Scan for the cell matching the given text and deliver its [X, Y] coordinate at center. 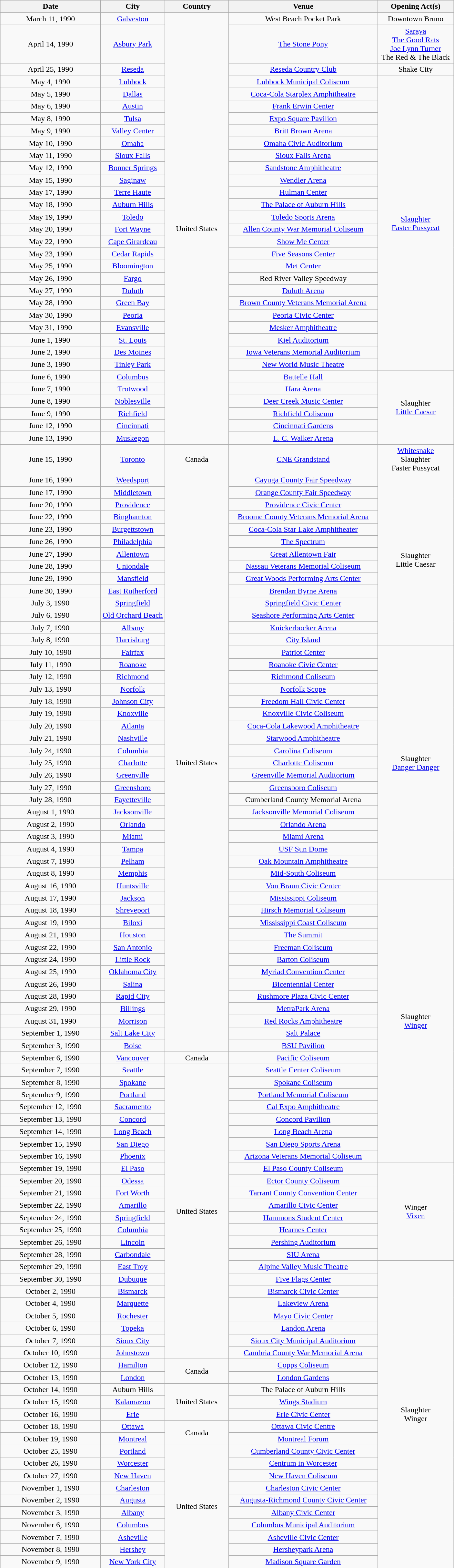
Rochester [133, 1316]
Greenville [133, 775]
Seashore Performing Arts Center [303, 615]
Arizona Veterans Memorial Coliseum [303, 1156]
Topeka [133, 1328]
June 23, 1990 [50, 529]
Date [50, 6]
May 19, 1990 [50, 217]
Myriad Convention Center [303, 972]
Freeman Coliseum [303, 947]
Ector County Coliseum [303, 1181]
November 3, 1990 [50, 1512]
Mississippi Coast Coliseum [303, 923]
September 12, 1990 [50, 1107]
October 19, 1990 [50, 1439]
May 31, 1990 [50, 327]
Copps Coliseum [303, 1365]
Weedsport [133, 480]
Brown County Veterans Memorial Arena [303, 303]
Spokane [133, 1082]
London [133, 1377]
Biloxi [133, 923]
Austin [133, 106]
Des Moines [133, 352]
August 3, 1990 [50, 837]
August 29, 1990 [50, 1009]
June 7, 1990 [50, 389]
May 8, 1990 [50, 119]
Cayuga County Fair Speedway [303, 480]
Patriot Center [303, 652]
July 20, 1990 [50, 726]
Greenville Memorial Auditorium [303, 775]
Albany Civic Center [303, 1512]
Phoenix [133, 1156]
Sioux City [133, 1340]
Columbus Municipal Auditorium [303, 1525]
June 2, 1990 [50, 352]
Odessa [133, 1181]
Sioux City Municipal Auditorium [303, 1340]
Charlotte Coliseum [303, 763]
Norfolk [133, 689]
July 26, 1990 [50, 775]
Orlando Arena [303, 824]
Long Beach [133, 1131]
October 7, 1990 [50, 1340]
Sandstone Amphitheatre [303, 168]
Coca-Cola Starplex Amphitheatre [303, 94]
Omaha Civic Auditorium [303, 143]
September 22, 1990 [50, 1205]
May 26, 1990 [50, 278]
Sioux Falls Arena [303, 155]
Kiel Auditorium [303, 340]
May 5, 1990 [50, 94]
Deer Creek Music Center [303, 401]
Cumberland County Memorial Arena [303, 800]
Seattle [133, 1070]
Galveston [133, 19]
Old Orchard Beach [133, 615]
The Summit [303, 935]
Billings [133, 1009]
Allen County War Memorial Coliseum [303, 229]
The Stone Pony [303, 44]
Huntsville [133, 886]
Lakeview Arena [303, 1304]
SIU Arena [303, 1254]
Valley Center [133, 131]
November 9, 1990 [50, 1562]
May 4, 1990 [50, 82]
November 2, 1990 [50, 1500]
Tarrant County Convention Center [303, 1193]
Little Rock [133, 959]
September 15, 1990 [50, 1144]
September 13, 1990 [50, 1119]
May 11, 1990 [50, 155]
Richfield [133, 414]
Houston [133, 935]
Bloomington [133, 266]
Knoxville Civic Coliseum [303, 714]
October 27, 1990 [50, 1476]
November 6, 1990 [50, 1525]
Erie Civic Center [303, 1414]
Freedom Hall Civic Center [303, 701]
August 7, 1990 [50, 861]
June 15, 1990 [50, 459]
Augusta [133, 1500]
July 25, 1990 [50, 763]
Greensboro Coliseum [303, 788]
City Island [303, 640]
Peoria [133, 315]
Jacksonville [133, 812]
Mid-South Coliseum [303, 873]
May 10, 1990 [50, 143]
Charleston Civic Center [303, 1488]
Lubbock [133, 82]
September 30, 1990 [50, 1279]
October 26, 1990 [50, 1463]
Hara Arena [303, 389]
Amarillo [133, 1205]
June 1, 1990 [50, 340]
June 6, 1990 [50, 377]
El Paso [133, 1168]
Montreal Forum [303, 1439]
Hamilton [133, 1365]
Wings Stadium [303, 1402]
Toledo Sports Arena [303, 217]
Cincinnati Gardens [303, 426]
August 22, 1990 [50, 947]
Iowa Veterans Memorial Auditorium [303, 352]
August 26, 1990 [50, 984]
Uniondale [133, 566]
Salt Lake City [133, 1033]
September 19, 1990 [50, 1168]
Bonner Springs [133, 168]
Cal Expo Amphitheatre [303, 1107]
Roanoke [133, 665]
New World Music Theatre [303, 364]
Wendler Arena [303, 180]
Tinley Park [133, 364]
June 27, 1990 [50, 554]
Cincinnati [133, 426]
June 9, 1990 [50, 414]
Shreveport [133, 910]
Hersheypark Arena [303, 1549]
East Troy [133, 1267]
May 22, 1990 [50, 242]
May 20, 1990 [50, 229]
March 11, 1990 [50, 19]
Great Allentown Fair [303, 554]
Mesker Amphitheatre [303, 327]
May 17, 1990 [50, 192]
July 19, 1990 [50, 714]
Oklahoma City [133, 972]
Richmond [133, 677]
Miami [133, 837]
Landon Arena [303, 1328]
Pershing Auditorium [303, 1242]
Country [197, 6]
Hulman Center [303, 192]
September 1, 1990 [50, 1033]
June 22, 1990 [50, 517]
Cedar Rapids [133, 254]
Marquette [133, 1304]
October 5, 1990 [50, 1316]
September 28, 1990 [50, 1254]
Norfolk Scope [303, 689]
Opening Act(s) [416, 6]
Long Beach Arena [303, 1131]
Salt Palace [303, 1033]
Reseda Country Club [303, 69]
May 28, 1990 [50, 303]
November 8, 1990 [50, 1549]
September 7, 1990 [50, 1070]
October 14, 1990 [50, 1390]
July 13, 1990 [50, 689]
Hammons Student Center [303, 1218]
Nashville [133, 738]
Frank Erwin Center [303, 106]
Muskegon [133, 438]
Concord Pavilion [303, 1119]
Fayetteville [133, 800]
June 16, 1990 [50, 480]
Amarillo Civic Center [303, 1205]
Tulsa [133, 119]
Atlanta [133, 726]
Expo Square Pavilion [303, 119]
Sioux Falls [133, 155]
Show Me Center [303, 242]
July 10, 1990 [50, 652]
Cambria County War Memorial Arena [303, 1353]
Trotwood [133, 389]
June 12, 1990 [50, 426]
Broome County Veterans Memorial Arena [303, 517]
Green Bay [133, 303]
October 10, 1990 [50, 1353]
Fargo [133, 278]
Orlando [133, 824]
Pacific Coliseum [303, 1058]
Worcester [133, 1463]
Rapid City [133, 996]
Starwood Amphitheatre [303, 738]
Noblesville [133, 401]
Boise [133, 1046]
September 6, 1990 [50, 1058]
July 28, 1990 [50, 800]
Battelle Hall [303, 377]
June 17, 1990 [50, 492]
October 13, 1990 [50, 1377]
Hirsch Memorial Coliseum [303, 910]
October 15, 1990 [50, 1402]
Kalamazoo [133, 1402]
Greensboro [133, 788]
Toledo [133, 217]
Lincoln [133, 1242]
August 16, 1990 [50, 886]
July 6, 1990 [50, 615]
October 2, 1990 [50, 1291]
SlaughterDanger Danger [416, 763]
July 12, 1990 [50, 677]
April 25, 1990 [50, 69]
Jacksonville Memorial Coliseum [303, 812]
Red Rocks Amphitheatre [303, 1021]
Philadelphia [133, 542]
August 4, 1990 [50, 849]
May 23, 1990 [50, 254]
Allentown [133, 554]
Bismarck [133, 1291]
Centrum in Worcester [303, 1463]
Venue [303, 6]
Knickerbocker Arena [303, 628]
July 27, 1990 [50, 788]
July 18, 1990 [50, 701]
October 4, 1990 [50, 1304]
Toronto [133, 459]
Spokane Coliseum [303, 1082]
September 9, 1990 [50, 1095]
Met Center [303, 266]
Augusta-Richmond County Civic Center [303, 1500]
September 26, 1990 [50, 1242]
Britt Brown Arena [303, 131]
May 25, 1990 [50, 266]
September 25, 1990 [50, 1230]
Dubuque [133, 1279]
August 18, 1990 [50, 910]
July 24, 1990 [50, 750]
August 28, 1990 [50, 996]
September 3, 1990 [50, 1046]
November 1, 1990 [50, 1488]
Erie [133, 1414]
Coca-Cola Lakewood Amphitheatre [303, 726]
August 17, 1990 [50, 898]
Springfield Civic Center [303, 603]
Hershey [133, 1549]
New Haven Coliseum [303, 1476]
July 7, 1990 [50, 628]
San Antonio [133, 947]
October 6, 1990 [50, 1328]
Miami Arena [303, 837]
Tampa [133, 849]
SlaughterFaster Pussycat [416, 223]
Seattle Center Coliseum [303, 1070]
July 11, 1990 [50, 665]
June 3, 1990 [50, 364]
London Gardens [303, 1377]
Salina [133, 984]
April 14, 1990 [50, 44]
The Spectrum [303, 542]
September 8, 1990 [50, 1082]
Mississippi Coliseum [303, 898]
September 29, 1990 [50, 1267]
Providence Civic Center [303, 505]
Barton Coliseum [303, 959]
Lubbock Municipal Coliseum [303, 82]
Shake City [416, 69]
Concord [133, 1119]
Coca-Cola Star Lake Amphitheater [303, 529]
CNE Grandstand [303, 459]
Asbury Park [133, 44]
Dallas [133, 94]
Asheville [133, 1537]
May 30, 1990 [50, 315]
July 21, 1990 [50, 738]
Sacramento [133, 1107]
SarayaThe Good RatsJoe Lynn TurnerThe Red & The Black [416, 44]
Charlotte [133, 763]
Providence [133, 505]
Montreal [133, 1439]
Reseda [133, 69]
Richfield Coliseum [303, 414]
June 30, 1990 [50, 591]
August 1, 1990 [50, 812]
Von Braun Civic Center [303, 886]
Middletown [133, 492]
October 16, 1990 [50, 1414]
June 26, 1990 [50, 542]
Duluth Arena [303, 291]
New York City [133, 1562]
BSU Pavilion [303, 1046]
Madison Square Garden [303, 1562]
May 6, 1990 [50, 106]
Fort Worth [133, 1193]
Portland Memorial Coliseum [303, 1095]
June 29, 1990 [50, 578]
Rushmore Plaza Civic Center [303, 996]
May 15, 1990 [50, 180]
May 12, 1990 [50, 168]
Richmond Coliseum [303, 677]
November 7, 1990 [50, 1537]
May 9, 1990 [50, 131]
Terre Haute [133, 192]
WhitesnakeSlaughterFaster Pussycat [416, 459]
August 25, 1990 [50, 972]
Johnson City [133, 701]
September 16, 1990 [50, 1156]
Vancouver [133, 1058]
September 14, 1990 [50, 1131]
San Diego [133, 1144]
L. C. Walker Arena [303, 438]
City [133, 6]
Fort Wayne [133, 229]
Downtown Bruno [416, 19]
Ottawa [133, 1427]
Red River Valley Speedway [303, 278]
July 3, 1990 [50, 603]
Hearnes Center [303, 1230]
San Diego Sports Arena [303, 1144]
Five Seasons Center [303, 254]
August 21, 1990 [50, 935]
St. Louis [133, 340]
Jackson [133, 898]
Fairfax [133, 652]
October 25, 1990 [50, 1451]
Johnstown [133, 1353]
August 31, 1990 [50, 1021]
June 8, 1990 [50, 401]
October 18, 1990 [50, 1427]
Cape Girardeau [133, 242]
August 2, 1990 [50, 824]
September 21, 1990 [50, 1193]
August 24, 1990 [50, 959]
August 19, 1990 [50, 923]
Binghamton [133, 517]
Nassau Veterans Memorial Coliseum [303, 566]
August 8, 1990 [50, 873]
Pelham [133, 861]
June 28, 1990 [50, 566]
MetraPark Arena [303, 1009]
Carbondale [133, 1254]
Evansville [133, 327]
WingerVixen [416, 1211]
Bismarck Civic Center [303, 1291]
Burgettstown [133, 529]
May 27, 1990 [50, 291]
Roanoke Civic Center [303, 665]
New Haven [133, 1476]
Mayo Civic Center [303, 1316]
Orange County Fair Speedway [303, 492]
Harrisburg [133, 640]
Morrison [133, 1021]
June 13, 1990 [50, 438]
Mansfield [133, 578]
June 20, 1990 [50, 505]
July 8, 1990 [50, 640]
Bicentennial Center [303, 984]
Five Flags Center [303, 1279]
September 24, 1990 [50, 1218]
Peoria Civic Center [303, 315]
Carolina Coliseum [303, 750]
El Paso County Coliseum [303, 1168]
Brendan Byrne Arena [303, 591]
East Rutherford [133, 591]
October 12, 1990 [50, 1365]
USF Sun Dome [303, 849]
Memphis [133, 873]
May 18, 1990 [50, 205]
Knoxville [133, 714]
Saginaw [133, 180]
Oak Mountain Amphitheatre [303, 861]
Asheville Civic Center [303, 1537]
Cumberland County Civic Center [303, 1451]
Alpine Valley Music Theatre [303, 1267]
Ottawa Civic Centre [303, 1427]
West Beach Pocket Park [303, 19]
Duluth [133, 291]
Omaha [133, 143]
Charleston [133, 1488]
September 20, 1990 [50, 1181]
Great Woods Performing Arts Center [303, 578]
